Detect which cell encompasses the target text, then output its [X, Y] center coordinate. 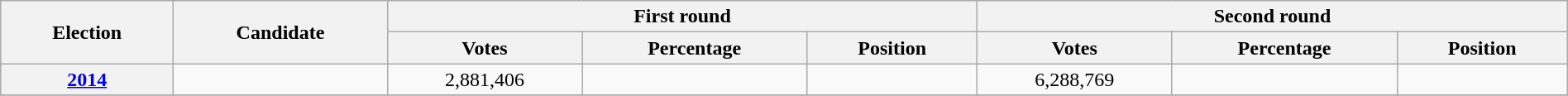
Candidate [281, 32]
Election [88, 32]
2014 [88, 79]
2,881,406 [485, 79]
Second round [1273, 17]
First round [681, 17]
6,288,769 [1075, 79]
